Identify which cell holds the provided text, then report its (X, Y) central coordinate. 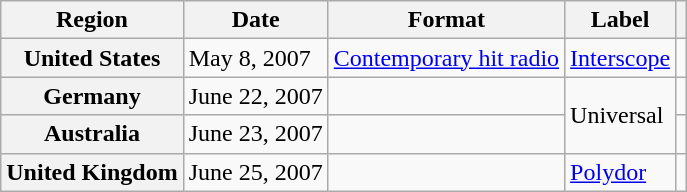
Germany (92, 96)
June 25, 2007 (256, 172)
Format (446, 20)
Universal (620, 115)
June 22, 2007 (256, 96)
Date (256, 20)
Polydor (620, 172)
June 23, 2007 (256, 134)
United Kingdom (92, 172)
Label (620, 20)
Region (92, 20)
Contemporary hit radio (446, 58)
May 8, 2007 (256, 58)
United States (92, 58)
Interscope (620, 58)
Australia (92, 134)
